Pinpoint the cell where the given text exists, returning its [X, Y] midpoint coordinate. 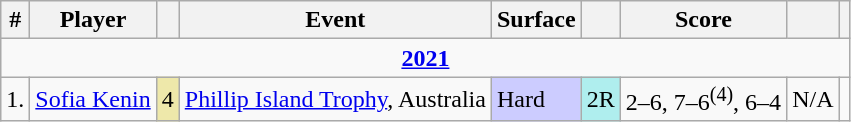
Phillip Island Trophy, Australia [335, 100]
# [16, 20]
2R [600, 100]
Player [93, 20]
2021 [426, 58]
2–6, 7–6(4), 6–4 [703, 100]
Hard [536, 100]
Surface [536, 20]
1. [16, 100]
Score [703, 20]
Sofia Kenin [93, 100]
Event [335, 20]
4 [168, 100]
N/A [813, 100]
